Identify which cell holds the provided text, then report its [X, Y] central coordinate. 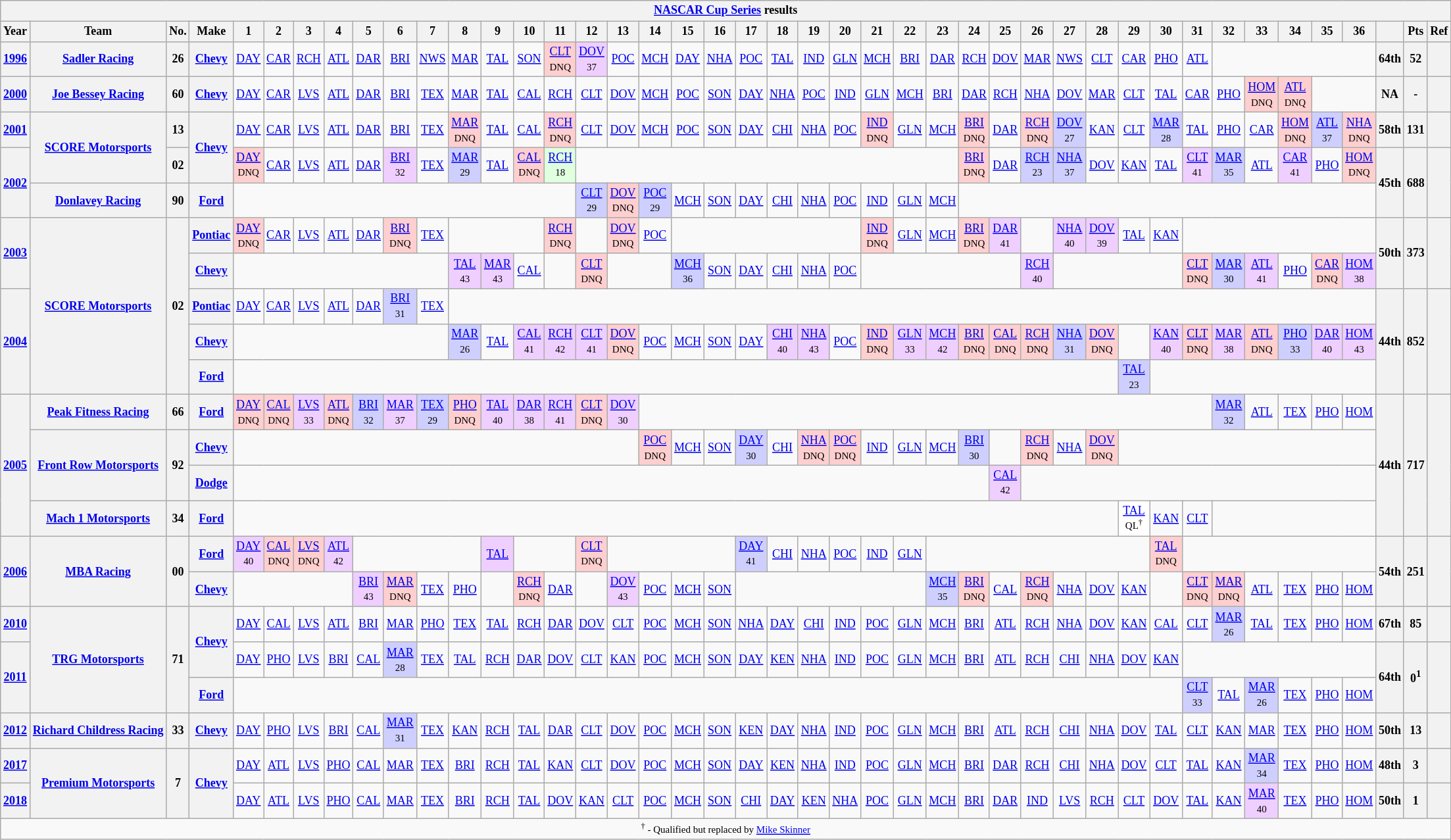
131 [1415, 130]
† - Qualified but replaced by Mike Skinner [726, 829]
DOV27 [1070, 130]
688 [1415, 183]
ATL42 [338, 554]
DAY30 [751, 447]
MCH36 [688, 271]
NHA40 [1070, 235]
No. [178, 32]
CARDNQ [1327, 271]
852 [1415, 342]
MCH42 [943, 341]
36 [1359, 32]
HOM38 [1359, 271]
DOV37 [592, 59]
NASCAR Cup Series results [726, 11]
NHA43 [814, 341]
5 [368, 32]
52 [1415, 59]
CLT33 [1197, 695]
Ref [1439, 32]
58th [1390, 130]
18 [783, 32]
30 [1166, 32]
MAR32 [1229, 412]
10 [529, 32]
PHO33 [1296, 341]
POC29 [655, 201]
01 [1415, 678]
NA [1390, 95]
1996 [16, 59]
85 [1415, 624]
TALQL† [1134, 518]
RCH23 [1037, 165]
29 [1134, 32]
NHA31 [1070, 341]
251 [1415, 571]
DOV39 [1102, 235]
16 [720, 32]
TAL43 [465, 271]
MAR30 [1229, 271]
KAN40 [1166, 341]
25 [1005, 32]
90 [178, 201]
9 [498, 32]
ATL37 [1327, 130]
2010 [16, 624]
DAY40 [249, 554]
NHA37 [1070, 165]
373 [1415, 253]
22 [910, 32]
DAR40 [1327, 341]
2002 [16, 183]
21 [877, 32]
PHODNQ [465, 412]
717 [1415, 466]
MAR43 [498, 271]
28 [1102, 32]
RCH42 [560, 341]
11 [560, 32]
MAR35 [1229, 165]
MAR40 [1262, 801]
BRI31 [400, 307]
RCH40 [1037, 271]
8 [465, 32]
TEX29 [433, 412]
DOV30 [623, 412]
2011 [16, 678]
27 [1070, 32]
14 [655, 32]
TRG Motorsports [97, 659]
66 [178, 412]
TAL40 [498, 412]
23 [943, 32]
00 [178, 571]
Team [97, 32]
Front Row Motorsports [97, 464]
Make [212, 32]
CLT29 [592, 201]
HOM43 [1359, 341]
Mach 1 Motorsports [97, 518]
BRI30 [975, 447]
LVSDNQ [308, 554]
LVS33 [308, 412]
Premium Motorsports [97, 783]
2005 [16, 466]
2000 [16, 95]
MAR34 [1262, 766]
6 [400, 32]
DOV43 [623, 589]
2001 [16, 130]
2006 [16, 571]
MAR37 [400, 412]
MAR29 [465, 165]
RCH41 [560, 412]
CAR41 [1296, 165]
Peak Fitness Racing [97, 412]
12 [592, 32]
Donlavey Racing [97, 201]
67th [1390, 624]
15 [688, 32]
Sadler Racing [97, 59]
54th [1390, 571]
Richard Childress Racing [97, 730]
48th [1390, 766]
Year [16, 32]
92 [178, 464]
2004 [16, 342]
20 [845, 32]
71 [178, 659]
- [1415, 95]
2 [279, 32]
MAR38 [1229, 341]
DAR38 [529, 412]
2017 [16, 766]
DAY41 [751, 554]
TALDNQ [1166, 554]
32 [1229, 32]
CAL42 [1005, 483]
Pts [1415, 32]
2003 [16, 253]
31 [1197, 32]
DAR41 [1005, 235]
17 [751, 32]
CAL41 [529, 341]
45th [1390, 183]
BRI43 [368, 589]
MBA Racing [97, 571]
4 [338, 32]
35 [1327, 32]
ATL41 [1262, 271]
24 [975, 32]
GLN33 [910, 341]
MCH35 [943, 589]
TAL23 [1134, 377]
19 [814, 32]
RCH18 [560, 165]
2018 [16, 801]
Dodge [212, 483]
2012 [16, 730]
MAR31 [400, 730]
Joe Bessey Racing [97, 95]
60 [178, 95]
CHI40 [783, 341]
